Identify which cell holds the provided text, then report its (X, Y) central coordinate. 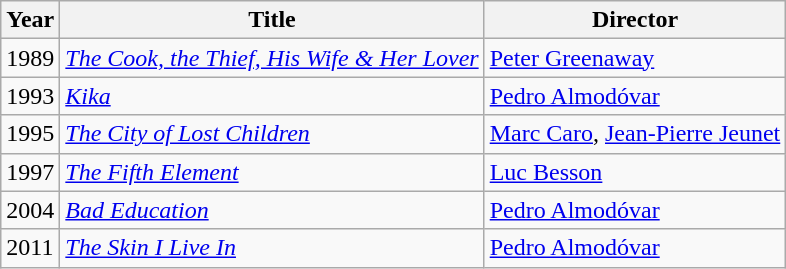
1995 (30, 134)
Title (272, 20)
1997 (30, 172)
Bad Education (272, 210)
The Skin I Live In (272, 248)
1989 (30, 58)
Kika (272, 96)
The Fifth Element (272, 172)
Marc Caro, Jean-Pierre Jeunet (635, 134)
The Cook, the Thief, His Wife & Her Lover (272, 58)
2011 (30, 248)
The City of Lost Children (272, 134)
Year (30, 20)
Luc Besson (635, 172)
2004 (30, 210)
Director (635, 20)
Peter Greenaway (635, 58)
1993 (30, 96)
